Output the [X, Y] coordinate of the center of the cell containing the given text.  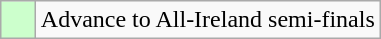
Advance to All-Ireland semi-finals [208, 20]
